Extract the (X, Y) coordinate from the center of the cell holding the provided text.  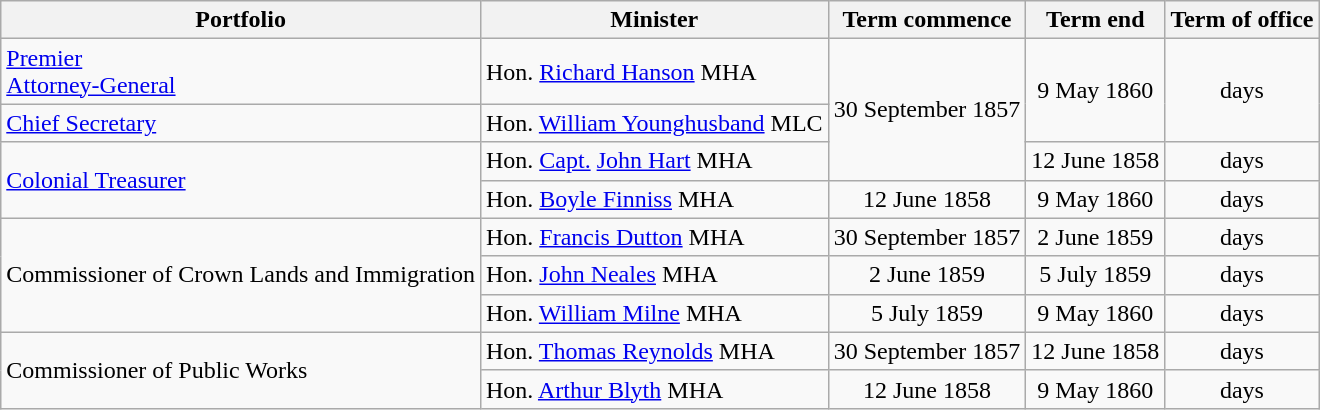
Hon. William Younghusband MLC (654, 123)
Hon. Thomas Reynolds MHA (654, 351)
Term commence (927, 20)
Hon. John Neales MHA (654, 275)
Hon. Boyle Finniss MHA (654, 199)
Hon. Capt. John Hart MHA (654, 161)
Hon. William Milne MHA (654, 313)
Term of office (1242, 20)
Minister (654, 20)
Hon. Francis Dutton MHA (654, 237)
Term end (1096, 20)
PremierAttorney-General (241, 72)
Commissioner of Public Works (241, 370)
Portfolio (241, 20)
Chief Secretary (241, 123)
Commissioner of Crown Lands and Immigration (241, 275)
Hon. Richard Hanson MHA (654, 72)
Colonial Treasurer (241, 180)
Hon. Arthur Blyth MHA (654, 389)
